Capture the cell that displays the provided text and extract its [x, y] central coordinate. 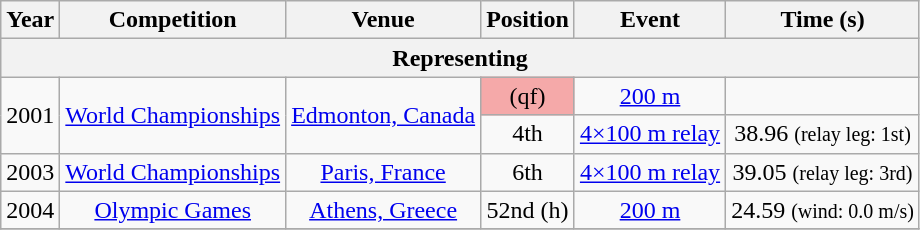
2001 [30, 115]
Olympic Games [173, 210]
Paris, France [384, 172]
Position [528, 20]
4th [528, 134]
Venue [384, 20]
52nd (h) [528, 210]
Representing [460, 58]
24.59 (wind: 0.0 m/s) [823, 210]
38.96 (relay leg: 1st) [823, 134]
2004 [30, 210]
Time (s) [823, 20]
6th [528, 172]
Year [30, 20]
Competition [173, 20]
Edmonton, Canada [384, 115]
2003 [30, 172]
Athens, Greece [384, 210]
(qf) [528, 96]
Event [650, 20]
39.05 (relay leg: 3rd) [823, 172]
